Return (x, y) of the center of cell containing provided text 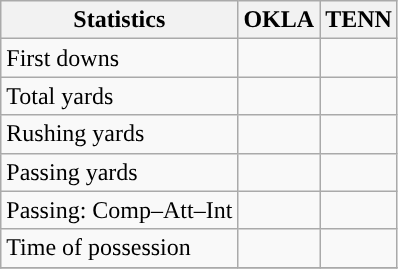
Time of possession (120, 248)
Statistics (120, 20)
First downs (120, 58)
Passing: Comp–Att–Int (120, 210)
OKLA (279, 20)
Passing yards (120, 172)
Total yards (120, 96)
TENN (359, 20)
Rushing yards (120, 134)
